Extract the (X, Y) coordinate from the center of the cell holding the provided text.  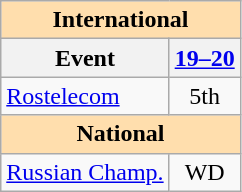
Event (85, 58)
National (120, 134)
International (120, 20)
WD (204, 172)
Rostelecom (85, 96)
Russian Champ. (85, 172)
19–20 (204, 58)
5th (204, 96)
